Extract the [x, y] coordinate from the center of the cell holding the provided text.  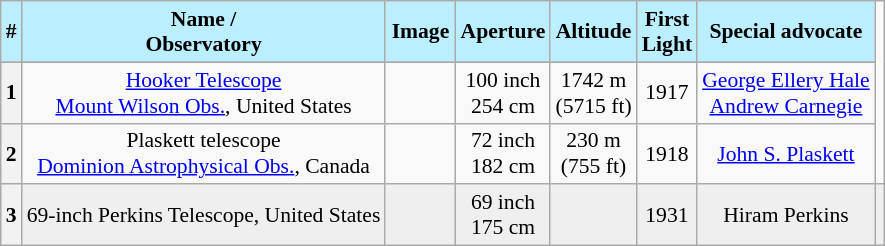
# [12, 32]
230 m (755 ft) [593, 154]
69 inch 175 cm [504, 216]
First Light [668, 32]
72 inch 182 cm [504, 154]
Aperture [504, 32]
2 [12, 154]
1742 m (5715 ft) [593, 92]
1931 [668, 216]
Hiram Perkins [786, 216]
1917 [668, 92]
Special advocate [786, 32]
Plaskett telescope Dominion Astrophysical Obs., Canada [204, 154]
George Ellery Hale Andrew Carnegie [786, 92]
3 [12, 216]
69-inch Perkins Telescope, United States [204, 216]
1918 [668, 154]
Name / Observatory [204, 32]
1 [12, 92]
100 inch 254 cm [504, 92]
Altitude [593, 32]
Image [420, 32]
Hooker Telescope Mount Wilson Obs., United States [204, 92]
John S. Plaskett [786, 154]
